From the cell containing the given text, extract its center point as (x, y) coordinate. 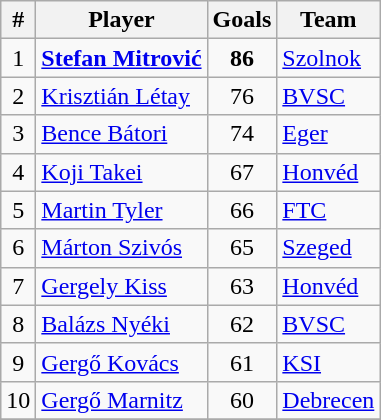
Koji Takei (122, 172)
6 (18, 248)
5 (18, 210)
67 (242, 172)
61 (242, 362)
Bence Bátori (122, 134)
10 (18, 400)
Player (122, 20)
Balázs Nyéki (122, 324)
Gergely Kiss (122, 286)
Debrecen (328, 400)
66 (242, 210)
76 (242, 96)
1 (18, 58)
# (18, 20)
Stefan Mitrović (122, 58)
60 (242, 400)
65 (242, 248)
9 (18, 362)
Goals (242, 20)
8 (18, 324)
74 (242, 134)
KSI (328, 362)
Eger (328, 134)
4 (18, 172)
Krisztián Létay (122, 96)
62 (242, 324)
Team (328, 20)
86 (242, 58)
63 (242, 286)
7 (18, 286)
Szolnok (328, 58)
Martin Tyler (122, 210)
FTC (328, 210)
Szeged (328, 248)
3 (18, 134)
2 (18, 96)
Gergő Marnitz (122, 400)
Márton Szivós (122, 248)
Gergő Kovács (122, 362)
